Capture the cell that displays the provided text and extract its [x, y] central coordinate. 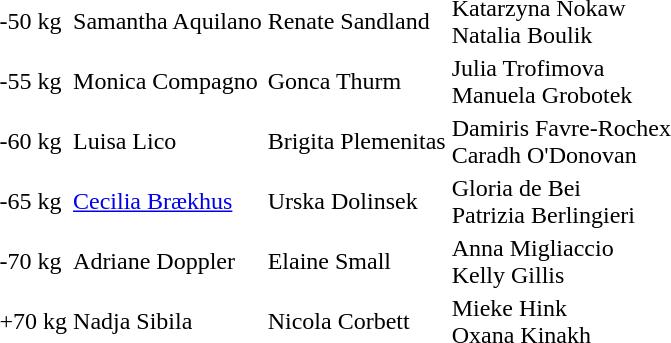
Luisa Lico [168, 142]
Adriane Doppler [168, 262]
Cecilia Brækhus [168, 202]
Gonca Thurm [356, 82]
Monica Compagno [168, 82]
Elaine Small [356, 262]
Urska Dolinsek [356, 202]
Brigita Plemenitas [356, 142]
